Determine the [X, Y] coordinate at the center of the cell enclosing the given text.  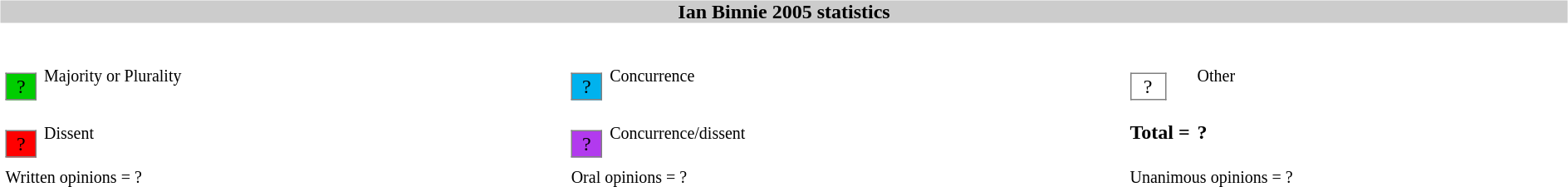
Total = [1159, 132]
Ian Binnie 2005 statistics [784, 12]
Concurrence/dissent [865, 132]
Other [1380, 76]
Dissent [304, 132]
Concurrence [865, 76]
Majority or Plurality [304, 76]
